Output the (X, Y) coordinate of the center of the cell containing the given text.  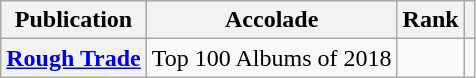
Rough Trade (74, 58)
Rank (430, 20)
Accolade (272, 20)
Publication (74, 20)
Top 100 Albums of 2018 (272, 58)
